Return the (x, y) coordinate for the center point of the cell that contains the specified text.  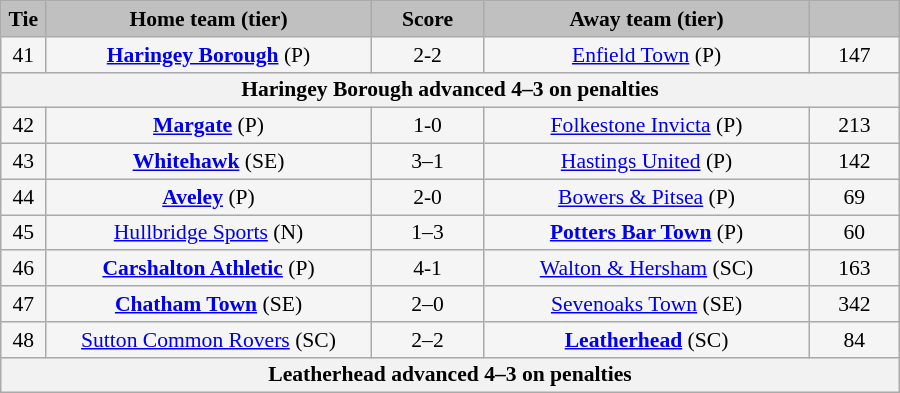
1–3 (427, 233)
Whitehawk (SE) (209, 162)
2-2 (427, 55)
42 (24, 126)
Sutton Common Rovers (SC) (209, 340)
Chatham Town (SE) (209, 304)
142 (854, 162)
69 (854, 197)
1-0 (427, 126)
Aveley (P) (209, 197)
46 (24, 269)
Hastings United (P) (647, 162)
84 (854, 340)
2–2 (427, 340)
Folkestone Invicta (P) (647, 126)
Potters Bar Town (P) (647, 233)
Margate (P) (209, 126)
Home team (tier) (209, 19)
41 (24, 55)
44 (24, 197)
3–1 (427, 162)
45 (24, 233)
47 (24, 304)
Haringey Borough (P) (209, 55)
Leatherhead (SC) (647, 340)
Walton & Hersham (SC) (647, 269)
43 (24, 162)
4-1 (427, 269)
Bowers & Pitsea (P) (647, 197)
60 (854, 233)
147 (854, 55)
Carshalton Athletic (P) (209, 269)
Haringey Borough advanced 4–3 on penalties (450, 90)
Tie (24, 19)
Hullbridge Sports (N) (209, 233)
342 (854, 304)
213 (854, 126)
2–0 (427, 304)
Enfield Town (P) (647, 55)
2-0 (427, 197)
Away team (tier) (647, 19)
Leatherhead advanced 4–3 on penalties (450, 375)
48 (24, 340)
163 (854, 269)
Score (427, 19)
Sevenoaks Town (SE) (647, 304)
